Provide the (X, Y) coordinate of the cell's center where the given text is located.  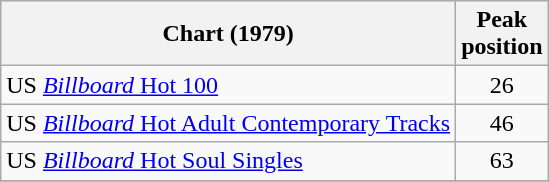
US Billboard Hot Adult Contemporary Tracks (228, 123)
63 (502, 161)
US Billboard Hot 100 (228, 85)
US Billboard Hot Soul Singles (228, 161)
46 (502, 123)
26 (502, 85)
Chart (1979) (228, 34)
Peakposition (502, 34)
